Detect which cell encompasses the target text, then output its (X, Y) center coordinate. 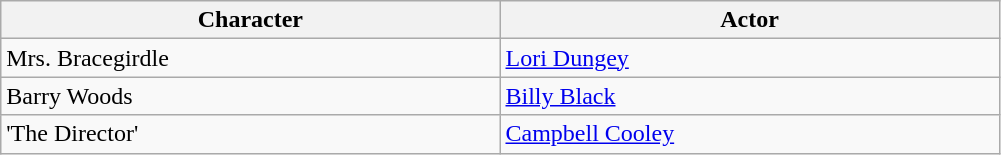
Campbell Cooley (750, 134)
Character (250, 20)
'The Director' (250, 134)
Mrs. Bracegirdle (250, 58)
Lori Dungey (750, 58)
Billy Black (750, 96)
Actor (750, 20)
Barry Woods (250, 96)
